Output the [x, y] coordinate of the center of the cell containing the given text.  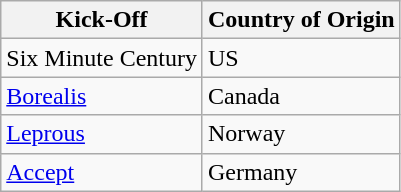
Canada [301, 96]
Country of Origin [301, 20]
Accept [102, 172]
Kick-Off [102, 20]
US [301, 58]
Six Minute Century [102, 58]
Norway [301, 134]
Borealis [102, 96]
Leprous [102, 134]
Germany [301, 172]
